Scan for the cell matching the given text and deliver its [x, y] coordinate at center. 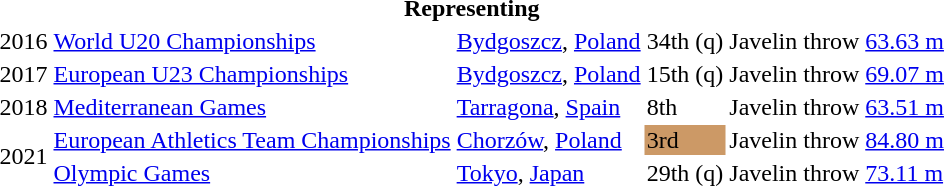
European U23 Championships [252, 74]
European Athletics Team Championships [252, 140]
Chorzów, Poland [548, 140]
3rd [685, 140]
Mediterranean Games [252, 107]
World U20 Championships [252, 41]
34th (q) [685, 41]
15th (q) [685, 74]
8th [685, 107]
Tarragona, Spain [548, 107]
